Determine the [X, Y] coordinate at the center of the cell enclosing the given text.  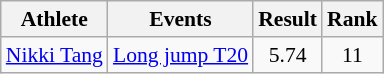
5.74 [288, 55]
Result [288, 19]
Nikki Tang [54, 55]
Athlete [54, 19]
Long jump T20 [180, 55]
Events [180, 19]
11 [352, 55]
Rank [352, 19]
